From the cell containing the given text, extract its center point as [x, y] coordinate. 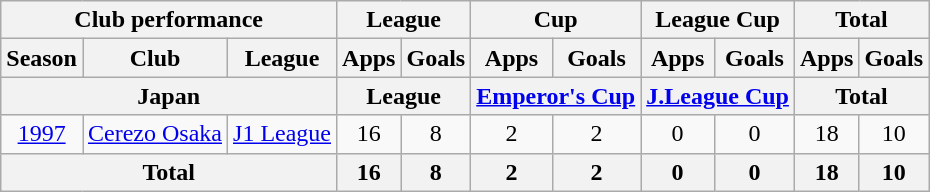
Club performance [169, 20]
Cup [556, 20]
Club [154, 58]
Season [42, 58]
Japan [169, 96]
J.League Cup [718, 96]
Emperor's Cup [556, 96]
League Cup [718, 20]
J1 League [282, 134]
1997 [42, 134]
Cerezo Osaka [154, 134]
